Determine the [x, y] coordinate at the center of the cell enclosing the given text.  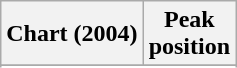
Chart (2004) [72, 34]
Peakposition [189, 34]
